For the text-containing cell, return its midpoint in [x, y] coordinate format. 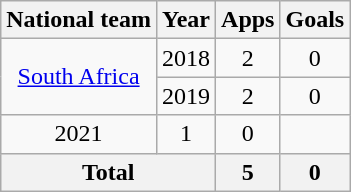
2021 [79, 134]
Year [186, 20]
1 [186, 134]
South Africa [79, 77]
National team [79, 20]
5 [248, 172]
Total [108, 172]
Apps [248, 20]
2018 [186, 58]
2019 [186, 96]
Goals [315, 20]
